Pinpoint the cell where the given text exists, returning its (x, y) midpoint coordinate. 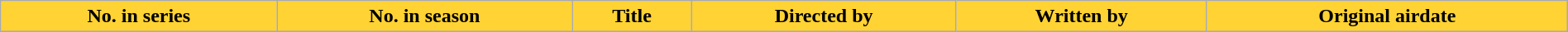
Directed by (824, 16)
No. in series (139, 16)
Title (632, 16)
Original airdate (1387, 16)
No. in season (425, 16)
Written by (1082, 16)
